Search for the cell housing the specified text and yield its [X, Y] center coordinate. 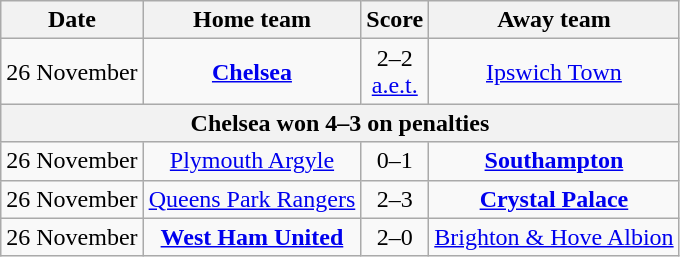
Brighton & Hove Albion [554, 237]
Away team [554, 20]
Plymouth Argyle [252, 161]
Score [395, 20]
Chelsea won 4–3 on penalties [340, 123]
Southampton [554, 161]
Queens Park Rangers [252, 199]
2–3 [395, 199]
Date [72, 20]
Home team [252, 20]
2–2 a.e.t. [395, 72]
0–1 [395, 161]
West Ham United [252, 237]
2–0 [395, 237]
Ipswich Town [554, 72]
Chelsea [252, 72]
Crystal Palace [554, 199]
